Detect which cell encompasses the target text, then output its (x, y) center coordinate. 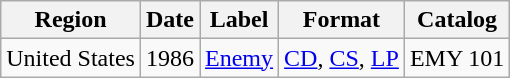
1986 (170, 58)
CD, CS, LP (342, 58)
Catalog (457, 20)
Format (342, 20)
EMY 101 (457, 58)
Region (71, 20)
Date (170, 20)
United States (71, 58)
Enemy (240, 58)
Label (240, 20)
